Scan for the cell matching the given text and deliver its (x, y) coordinate at center. 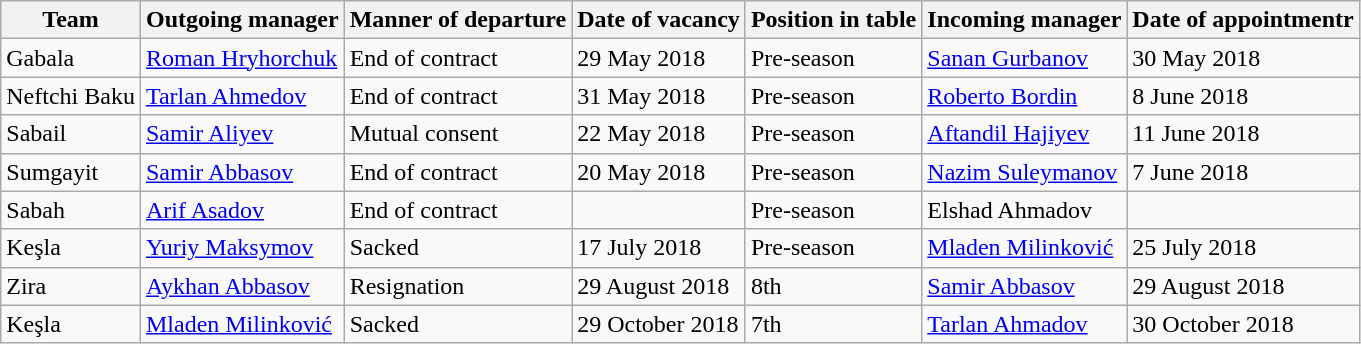
Sabail (71, 134)
Mutual consent (458, 134)
Sumgayit (71, 172)
Samir Aliyev (242, 134)
25 July 2018 (1243, 248)
Aykhan Abbasov (242, 286)
Roman Hryhorchuk (242, 58)
Roberto Bordin (1024, 96)
Position in table (833, 20)
20 May 2018 (659, 172)
8th (833, 286)
29 October 2018 (659, 324)
Nazim Suleymanov (1024, 172)
Manner of departure (458, 20)
Team (71, 20)
Incoming manager (1024, 20)
Sabah (71, 210)
Gabala (71, 58)
17 July 2018 (659, 248)
Zira (71, 286)
Aftandil Hajiyev (1024, 134)
11 June 2018 (1243, 134)
Sanan Gurbanov (1024, 58)
Resignation (458, 286)
22 May 2018 (659, 134)
30 May 2018 (1243, 58)
31 May 2018 (659, 96)
8 June 2018 (1243, 96)
Neftchi Baku (71, 96)
Yuriy Maksymov (242, 248)
7 June 2018 (1243, 172)
Tarlan Ahmedov (242, 96)
Date of vacancy (659, 20)
30 October 2018 (1243, 324)
Date of appointmentr (1243, 20)
Outgoing manager (242, 20)
Elshad Ahmadov (1024, 210)
Tarlan Ahmadov (1024, 324)
29 May 2018 (659, 58)
7th (833, 324)
Arif Asadov (242, 210)
